Return [X, Y] of the center of cell containing provided text 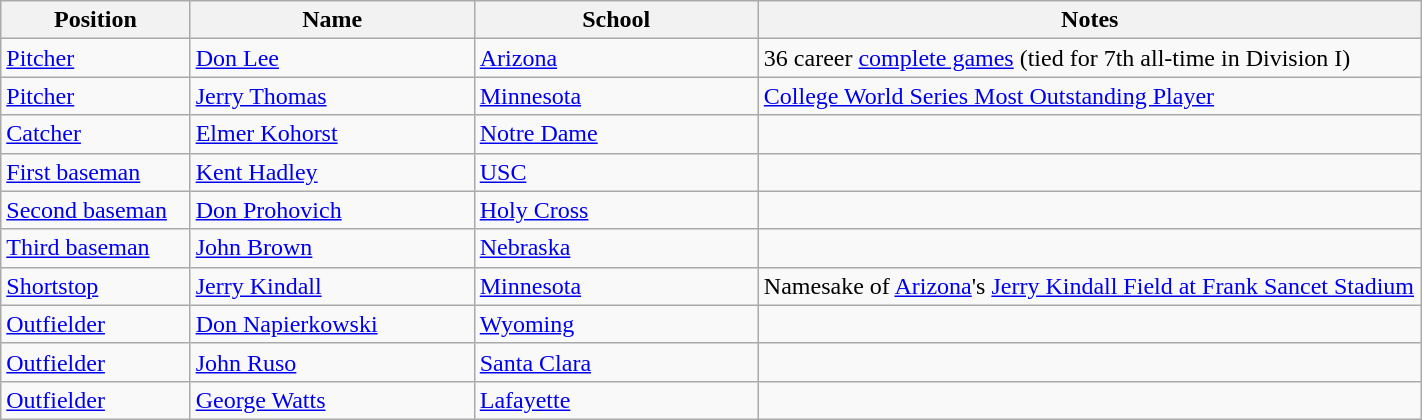
Jerry Kindall [332, 286]
Don Napierkowski [332, 324]
John Brown [332, 248]
First baseman [96, 172]
Position [96, 20]
Don Prohovich [332, 210]
Nebraska [616, 248]
Third baseman [96, 248]
Santa Clara [616, 362]
36 career complete games (tied for 7th all-time in Division I) [1090, 58]
College World Series Most Outstanding Player [1090, 96]
Elmer Kohorst [332, 134]
Second baseman [96, 210]
Arizona [616, 58]
Holy Cross [616, 210]
Notes [1090, 20]
John Ruso [332, 362]
George Watts [332, 400]
Namesake of Arizona's Jerry Kindall Field at Frank Sancet Stadium [1090, 286]
Shortstop [96, 286]
Notre Dame [616, 134]
Catcher [96, 134]
Lafayette [616, 400]
School [616, 20]
USC [616, 172]
Don Lee [332, 58]
Kent Hadley [332, 172]
Jerry Thomas [332, 96]
Name [332, 20]
Wyoming [616, 324]
